From the cell containing the given text, extract its center point as [x, y] coordinate. 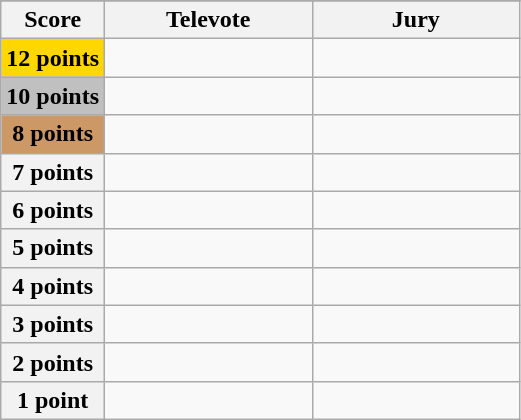
8 points [53, 134]
4 points [53, 286]
12 points [53, 58]
10 points [53, 96]
Score [53, 20]
7 points [53, 172]
2 points [53, 362]
1 point [53, 400]
6 points [53, 210]
3 points [53, 324]
Televote [209, 20]
5 points [53, 248]
Jury [416, 20]
